Find where the given text appears and provide that cell's center as [x, y] coordinate. 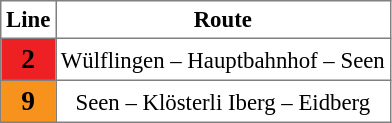
2 [28, 59]
Line [28, 20]
Wülflingen – Hauptbahnhof – Seen [223, 59]
9 [28, 101]
Seen – Klösterli Iberg – Eidberg [223, 101]
Route [223, 20]
